Provide the (x, y) coordinate of the cell's center where the given text is located.  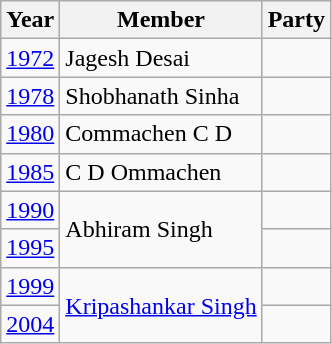
Party (296, 20)
1978 (30, 96)
C D Ommachen (161, 172)
1995 (30, 248)
1999 (30, 286)
Year (30, 20)
Member (161, 20)
1972 (30, 58)
Shobhanath Sinha (161, 96)
Jagesh Desai (161, 58)
Commachen C D (161, 134)
1985 (30, 172)
Kripashankar Singh (161, 305)
1980 (30, 134)
1990 (30, 210)
Abhiram Singh (161, 229)
2004 (30, 324)
